Pinpoint the cell where the given text exists, returning its (x, y) midpoint coordinate. 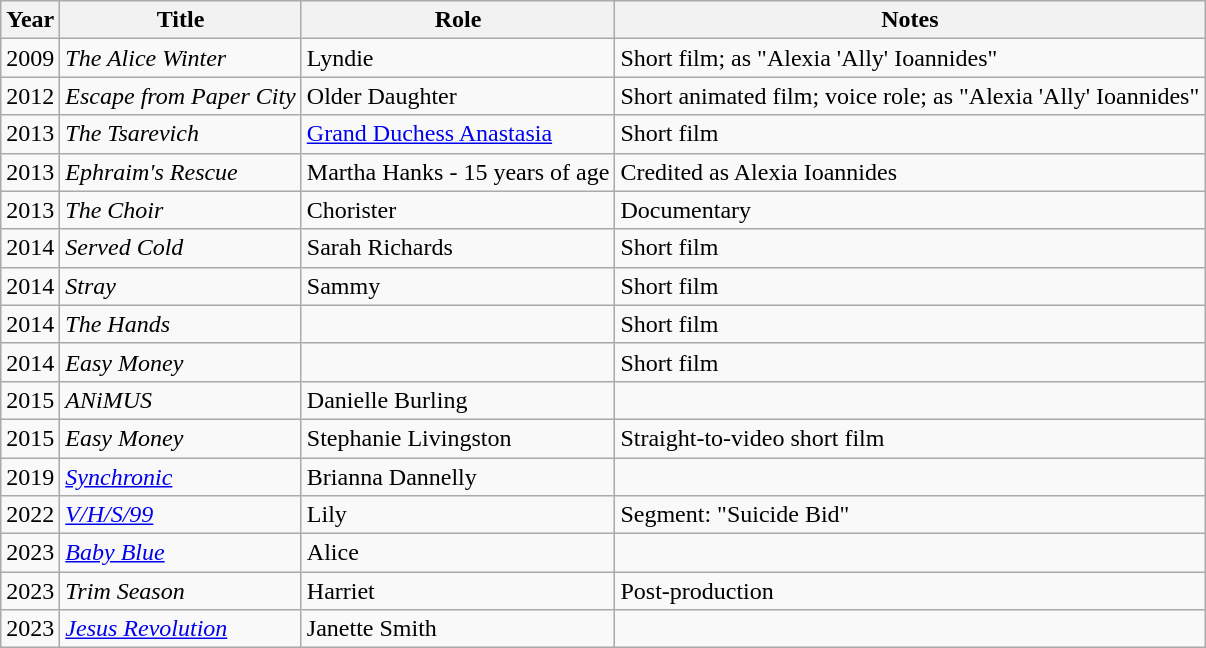
Short animated film; voice role; as "Alexia 'Ally' Ioannides" (910, 96)
Post-production (910, 591)
The Alice Winter (180, 58)
Harriet (458, 591)
Credited as Alexia Ioannides (910, 172)
Jesus Revolution (180, 629)
Danielle Burling (458, 400)
Alice (458, 553)
Year (30, 20)
Short film; as "Alexia 'Ally' Ioannides" (910, 58)
Documentary (910, 210)
Janette Smith (458, 629)
Title (180, 20)
Grand Duchess Anastasia (458, 134)
Sammy (458, 286)
Segment: "Suicide Bid" (910, 515)
Stray (180, 286)
Sarah Richards (458, 248)
Synchronic (180, 477)
Role (458, 20)
Trim Season (180, 591)
2019 (30, 477)
Straight-to-video short film (910, 438)
2012 (30, 96)
The Choir (180, 210)
2022 (30, 515)
The Hands (180, 324)
Notes (910, 20)
Ephraim's Rescue (180, 172)
2009 (30, 58)
ANiMUS (180, 400)
Escape from Paper City (180, 96)
The Tsarevich (180, 134)
Brianna Dannelly (458, 477)
Stephanie Livingston (458, 438)
V/H/S/99 (180, 515)
Baby Blue (180, 553)
Lyndie (458, 58)
Lily (458, 515)
Older Daughter (458, 96)
Chorister (458, 210)
Served Cold (180, 248)
Martha Hanks - 15 years of age (458, 172)
